From the cell containing the given text, extract its center point as (X, Y) coordinate. 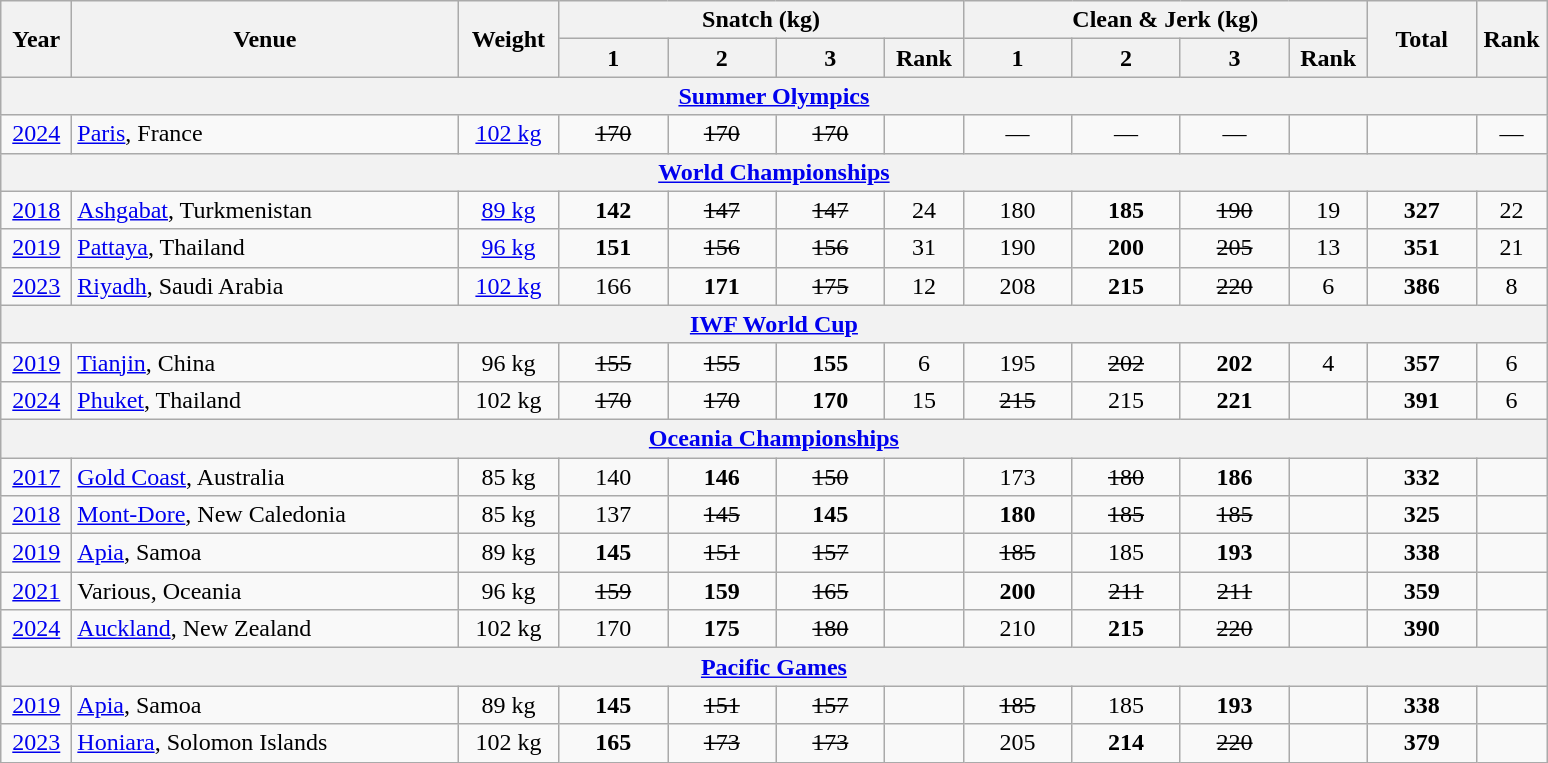
2021 (36, 591)
Pattaya, Thailand (265, 248)
221 (1234, 400)
12 (924, 286)
210 (1018, 629)
World Championships (774, 172)
19 (1328, 210)
Tianjin, China (265, 362)
4 (1328, 362)
24 (924, 210)
Ashgabat, Turkmenistan (265, 210)
325 (1422, 515)
IWF World Cup (774, 324)
332 (1422, 477)
357 (1422, 362)
379 (1422, 743)
359 (1422, 591)
Various, Oceania (265, 591)
Summer Olympics (774, 96)
Snatch (kg) (761, 20)
Weight (508, 39)
195 (1018, 362)
22 (1512, 210)
171 (722, 286)
Phuket, Thailand (265, 400)
Honiara, Solomon Islands (265, 743)
140 (614, 477)
8 (1512, 286)
208 (1018, 286)
166 (614, 286)
390 (1422, 629)
137 (614, 515)
15 (924, 400)
Gold Coast, Australia (265, 477)
Pacific Games (774, 667)
Total (1422, 39)
21 (1512, 248)
351 (1422, 248)
386 (1422, 286)
Riyadh, Saudi Arabia (265, 286)
31 (924, 248)
13 (1328, 248)
150 (830, 477)
2017 (36, 477)
146 (722, 477)
327 (1422, 210)
Venue (265, 39)
214 (1126, 743)
Auckland, New Zealand (265, 629)
Year (36, 39)
142 (614, 210)
Clean & Jerk (kg) (1165, 20)
Mont-Dore, New Caledonia (265, 515)
186 (1234, 477)
Oceania Championships (774, 438)
391 (1422, 400)
Paris, France (265, 134)
